Locate the cell with the specified text and output its [x, y] center coordinate. 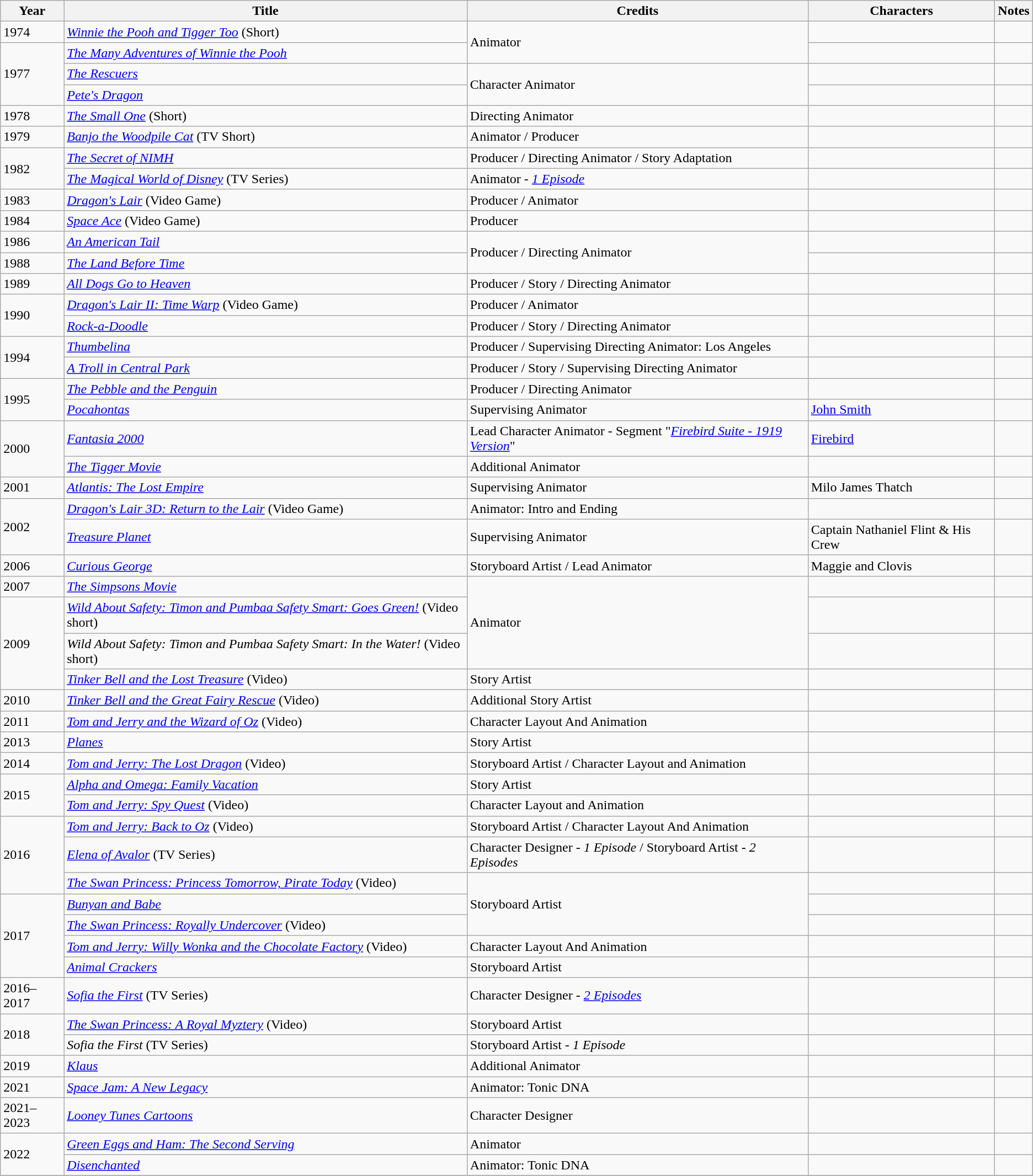
Milo James Thatch [901, 488]
1989 [32, 284]
The Rescuers [266, 74]
Tom and Jerry: Willy Wonka and the Chocolate Factory (Video) [266, 946]
Character Layout and Animation [637, 805]
1979 [32, 137]
2002 [32, 526]
1988 [32, 263]
2006 [32, 565]
Tom and Jerry and the Wizard of Oz (Video) [266, 721]
The Land Before Time [266, 263]
2007 [32, 586]
Title [266, 11]
1983 [32, 200]
Dragon's Lair (Video Game) [266, 200]
The Secret of NIMH [266, 158]
Rock-a-Doodle [266, 326]
2017 [32, 936]
Tinker Bell and the Great Fairy Rescue (Video) [266, 701]
Notes [1014, 11]
Fantasia 2000 [266, 438]
Storyboard Artist - 1 Episode [637, 1045]
The Magical World of Disney (TV Series) [266, 179]
An American Tail [266, 242]
2021 [32, 1087]
Characters [901, 11]
Thumbelina [266, 347]
Storyboard Artist / Character Layout and Animation [637, 763]
Pocahontas [266, 410]
2000 [32, 449]
Wild About Safety: Timon and Pumbaa Safety Smart: In the Water! (Video short) [266, 651]
2019 [32, 1066]
Animator / Producer [637, 137]
All Dogs Go to Heaven [266, 284]
Dragon's Lair 3D: Return to the Lair (Video Game) [266, 509]
Producer / Supervising Directing Animator: Los Angeles [637, 347]
Curious George [266, 565]
The Swan Princess: Princess Tomorrow, Pirate Today (Video) [266, 883]
2011 [32, 721]
Lead Character Animator - Segment "Firebird Suite - 1919 Version" [637, 438]
Tom and Jerry: Spy Quest (Video) [266, 805]
Tinker Bell and the Lost Treasure (Video) [266, 680]
1984 [32, 221]
Bunyan and Babe [266, 904]
2015 [32, 795]
Tom and Jerry: Back to Oz (Video) [266, 826]
Captain Nathaniel Flint & His Crew [901, 537]
1978 [32, 116]
2016 [32, 855]
Animator: Intro and Ending [637, 509]
Storyboard Artist / Lead Animator [637, 565]
2013 [32, 742]
Animator - 1 Episode [637, 179]
The Simpsons Movie [266, 586]
Maggie and Clovis [901, 565]
Animal Crackers [266, 967]
Looney Tunes Cartoons [266, 1115]
Character Designer - 2 Episodes [637, 995]
2021–2023 [32, 1115]
Treasure Planet [266, 537]
A Troll in Central Park [266, 368]
Tom and Jerry: The Lost Dragon (Video) [266, 763]
Alpha and Omega: Family Vacation [266, 784]
Pete's Dragon [266, 95]
Green Eggs and Ham: The Second Serving [266, 1144]
Credits [637, 11]
Planes [266, 742]
Space Ace (Video Game) [266, 221]
2022 [32, 1154]
2009 [32, 643]
Firebird [901, 438]
1982 [32, 168]
The Many Adventures of Winnie the Pooh [266, 53]
1977 [32, 74]
2014 [32, 763]
Character Designer [637, 1115]
Producer / Directing Animator / Story Adaptation [637, 158]
Storyboard Artist / Character Layout And Animation [637, 826]
The Tigger Movie [266, 467]
The Pebble and the Penguin [266, 389]
The Small One (Short) [266, 116]
1986 [32, 242]
2010 [32, 701]
Producer [637, 221]
The Swan Princess: A Royal Myztery (Video) [266, 1024]
Directing Animator [637, 116]
1995 [32, 399]
Disenchanted [266, 1165]
The Swan Princess: Royally Undercover (Video) [266, 925]
Character Animator [637, 84]
2001 [32, 488]
2016–2017 [32, 995]
Wild About Safety: Timon and Pumbaa Safety Smart: Goes Green! (Video short) [266, 614]
Character Designer - 1 Episode / Storyboard Artist - 2 Episodes [637, 855]
Producer / Story / Supervising Directing Animator [637, 368]
Klaus [266, 1066]
Dragon's Lair II: Time Warp (Video Game) [266, 305]
1974 [32, 32]
1994 [32, 357]
1990 [32, 316]
Year [32, 11]
Space Jam: A New Legacy [266, 1087]
Banjo the Woodpile Cat (TV Short) [266, 137]
Additional Story Artist [637, 701]
Elena of Avalor (TV Series) [266, 855]
Winnie the Pooh and Tigger Too (Short) [266, 32]
John Smith [901, 410]
Atlantis: The Lost Empire [266, 488]
2018 [32, 1035]
